Scan for the cell matching the given text and deliver its (x, y) coordinate at center. 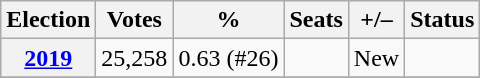
% (228, 20)
Election (48, 20)
0.63 (#26) (228, 58)
New (376, 58)
Status (442, 20)
+/– (376, 20)
25,258 (134, 58)
2019 (48, 58)
Seats (316, 20)
Votes (134, 20)
